Scan for the cell matching the given text and deliver its (x, y) coordinate at center. 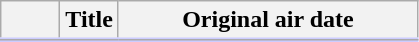
Original air date (268, 21)
Title (90, 21)
